Find where the given text appears and provide that cell's center as [X, Y] coordinate. 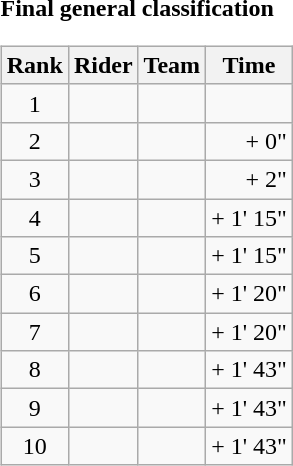
6 [34, 294]
Time [250, 65]
5 [34, 256]
9 [34, 408]
4 [34, 217]
8 [34, 370]
Team [172, 65]
1 [34, 103]
+ 2" [250, 179]
2 [34, 141]
Rider [103, 65]
3 [34, 179]
Rank [34, 65]
+ 0" [250, 141]
10 [34, 446]
7 [34, 332]
